From the cell containing the given text, extract its center point as (x, y) coordinate. 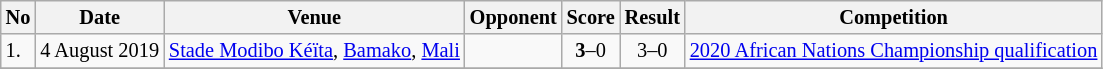
Stade Modibo Kéïta, Bamako, Mali (314, 51)
Venue (314, 17)
2020 African Nations Championship qualification (894, 51)
1. (18, 51)
Result (652, 17)
4 August 2019 (100, 51)
Opponent (514, 17)
No (18, 17)
Date (100, 17)
Score (591, 17)
Competition (894, 17)
